Return the (X, Y) coordinate for the center point of the cell that contains the specified text.  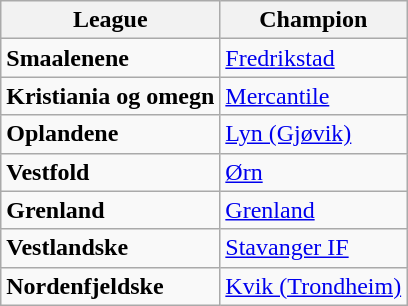
Vestlandske (110, 248)
Mercantile (314, 96)
Nordenfjeldske (110, 286)
Kristiania og omegn (110, 96)
Vestfold (110, 172)
Lyn (Gjøvik) (314, 134)
Kvik (Trondheim) (314, 286)
Smaalenene (110, 58)
Stavanger IF (314, 248)
Oplandene (110, 134)
Champion (314, 20)
Fredrikstad (314, 58)
League (110, 20)
Ørn (314, 172)
